Return [X, Y] of the center of cell containing provided text 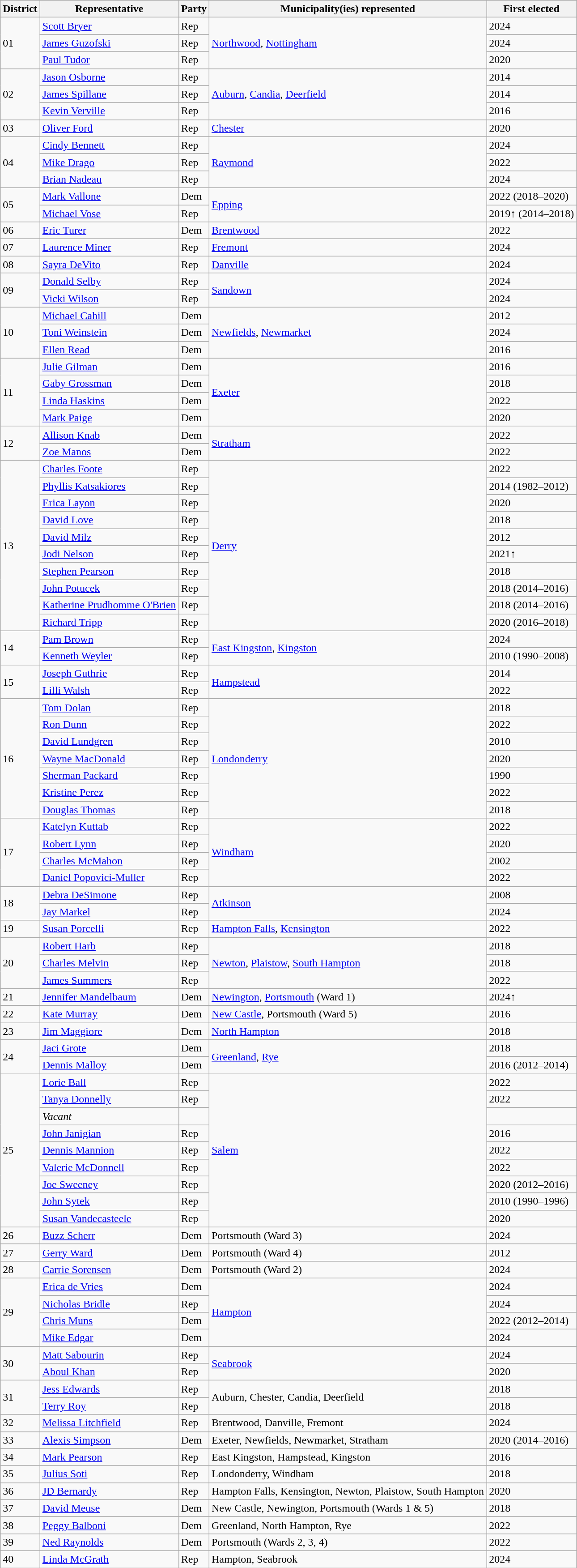
2008 [531, 895]
Gaby Grossman [109, 384]
Windham [348, 852]
Joseph Guthrie [109, 673]
25 [20, 1150]
Erica de Vries [109, 1286]
Debra DeSimone [109, 895]
2022 (2012–2014) [531, 1321]
Eric Turer [109, 231]
Hampstead [348, 682]
Zoe Manos [109, 452]
Mike Drago [109, 162]
Phyllis Katsakiores [109, 486]
Charles Foote [109, 469]
Ellen Read [109, 350]
24 [20, 1057]
Northwood, Nottingham [348, 43]
27 [20, 1252]
2019↑ (2014–2018) [531, 214]
Buzz Scherr [109, 1235]
06 [20, 231]
Ron Dunn [109, 724]
Gerry Ward [109, 1252]
Cindy Bennett [109, 145]
02 [20, 94]
Danville [348, 265]
2020 (2016–2018) [531, 622]
01 [20, 43]
Portsmouth (Ward 4) [348, 1252]
09 [20, 290]
Peggy Balboni [109, 1525]
East Kingston, Hampstead, Kingston [348, 1457]
22 [20, 1014]
Ned Raynolds [109, 1542]
Portsmouth (Ward 3) [348, 1235]
Stratham [348, 443]
2002 [531, 861]
Paul Tudor [109, 60]
Linda McGrath [109, 1559]
Robert Lynn [109, 844]
Joe Sweeney [109, 1184]
2024↑ [531, 997]
David Milz [109, 537]
Jim Maggiore [109, 1031]
Newington, Portsmouth (Ward 1) [348, 997]
Alexis Simpson [109, 1440]
18 [20, 903]
Susan Porcelli [109, 929]
District [20, 9]
Jason Osborne [109, 77]
Oliver Ford [109, 128]
Jay Markel [109, 912]
Greenland, Rye [348, 1057]
Michael Vose [109, 214]
Exeter [348, 392]
19 [20, 929]
Brentwood [348, 231]
Tom Dolan [109, 707]
Exeter, Newfields, Newmarket, Stratham [348, 1440]
Sandown [348, 290]
John Janigian [109, 1133]
2022 (2018–2020) [531, 196]
Vicki Wilson [109, 299]
08 [20, 265]
03 [20, 128]
29 [20, 1312]
2020 (2012–2016) [531, 1184]
Jodi Nelson [109, 554]
33 [20, 1440]
John Potucek [109, 588]
1990 [531, 776]
Fremont [348, 248]
Laurence Miner [109, 248]
Hampton Falls, Kensington [348, 929]
Newfields, Newmarket [348, 333]
David Meuse [109, 1508]
Katherine Prudhomme O'Brien [109, 605]
Dennis Malloy [109, 1065]
New Castle, Portsmouth (Ward 5) [348, 1014]
Brentwood, Danville, Fremont [348, 1423]
Susan Vandecasteele [109, 1218]
Epping [348, 205]
37 [20, 1508]
Aboul Khan [109, 1372]
Matt Sabourin [109, 1355]
Chris Muns [109, 1321]
38 [20, 1525]
39 [20, 1542]
04 [20, 162]
23 [20, 1031]
Toni Weinstein [109, 333]
2010 (1990–1996) [531, 1201]
Richard Tripp [109, 622]
New Castle, Newington, Portsmouth (Wards 1 & 5) [348, 1508]
East Kingston, Kingston [348, 648]
Vacant [109, 1116]
Chester [348, 128]
35 [20, 1474]
30 [20, 1363]
Kenneth Weyler [109, 656]
Donald Selby [109, 282]
2010 [531, 741]
Representative [109, 9]
James Guzofski [109, 43]
05 [20, 205]
Robert Harb [109, 946]
07 [20, 248]
Erica Layon [109, 503]
Lorie Ball [109, 1082]
Kevin Verville [109, 111]
Auburn, Chester, Candia, Deerfield [348, 1397]
James Spillane [109, 94]
36 [20, 1491]
First elected [531, 9]
11 [20, 392]
17 [20, 852]
Daniel Popovici-Muller [109, 878]
Nicholas Bridle [109, 1304]
North Hampton [348, 1031]
JD Bernardy [109, 1491]
Londonderry, Windham [348, 1474]
20 [20, 963]
Melissa Litchfield [109, 1423]
Allison Knab [109, 435]
2020 (2014–2016) [531, 1440]
David Lundgren [109, 741]
Julius Soti [109, 1474]
Pam Brown [109, 639]
28 [20, 1269]
John Sytek [109, 1201]
Londonderry [348, 758]
Hampton Falls, Kensington, Newton, Plaistow, South Hampton [348, 1491]
2016 (2012–2014) [531, 1065]
Derry [348, 545]
Jaci Grote [109, 1048]
Michael Cahill [109, 316]
26 [20, 1235]
Atkinson [348, 903]
Julie Gilman [109, 367]
Charles McMahon [109, 861]
Kate Murray [109, 1014]
14 [20, 648]
21 [20, 997]
Auburn, Candia, Deerfield [348, 94]
2014 (1982–2012) [531, 486]
Valerie McDonnell [109, 1167]
32 [20, 1423]
Mark Paige [109, 418]
Jess Edwards [109, 1389]
2010 (1990–2008) [531, 656]
Scott Bryer [109, 26]
Party [194, 9]
Douglas Thomas [109, 810]
Carrie Sorensen [109, 1269]
David Love [109, 520]
Seabrook [348, 1363]
Raymond [348, 162]
Terry Roy [109, 1406]
Lilli Walsh [109, 690]
40 [20, 1559]
2021↑ [531, 554]
Salem [348, 1150]
Brian Nadeau [109, 179]
Portsmouth (Ward 2) [348, 1269]
Charles Melvin [109, 963]
Sherman Packard [109, 776]
Municipality(ies) represented [348, 9]
12 [20, 443]
16 [20, 758]
Tanya Donnelly [109, 1099]
Newton, Plaistow, South Hampton [348, 963]
13 [20, 545]
Linda Haskins [109, 401]
Sayra DeVito [109, 265]
Mark Pearson [109, 1457]
Portsmouth (Wards 2, 3, 4) [348, 1542]
Hampton, Seabrook [348, 1559]
Kristine Perez [109, 793]
Jennifer Mandelbaum [109, 997]
James Summers [109, 980]
Dennis Mannion [109, 1150]
15 [20, 682]
34 [20, 1457]
Mark Vallone [109, 196]
31 [20, 1397]
Katelyn Kuttab [109, 827]
Wayne MacDonald [109, 759]
Greenland, North Hampton, Rye [348, 1525]
10 [20, 333]
Hampton [348, 1312]
Mike Edgar [109, 1338]
Stephen Pearson [109, 571]
